For the text-containing cell, return its midpoint in [x, y] coordinate format. 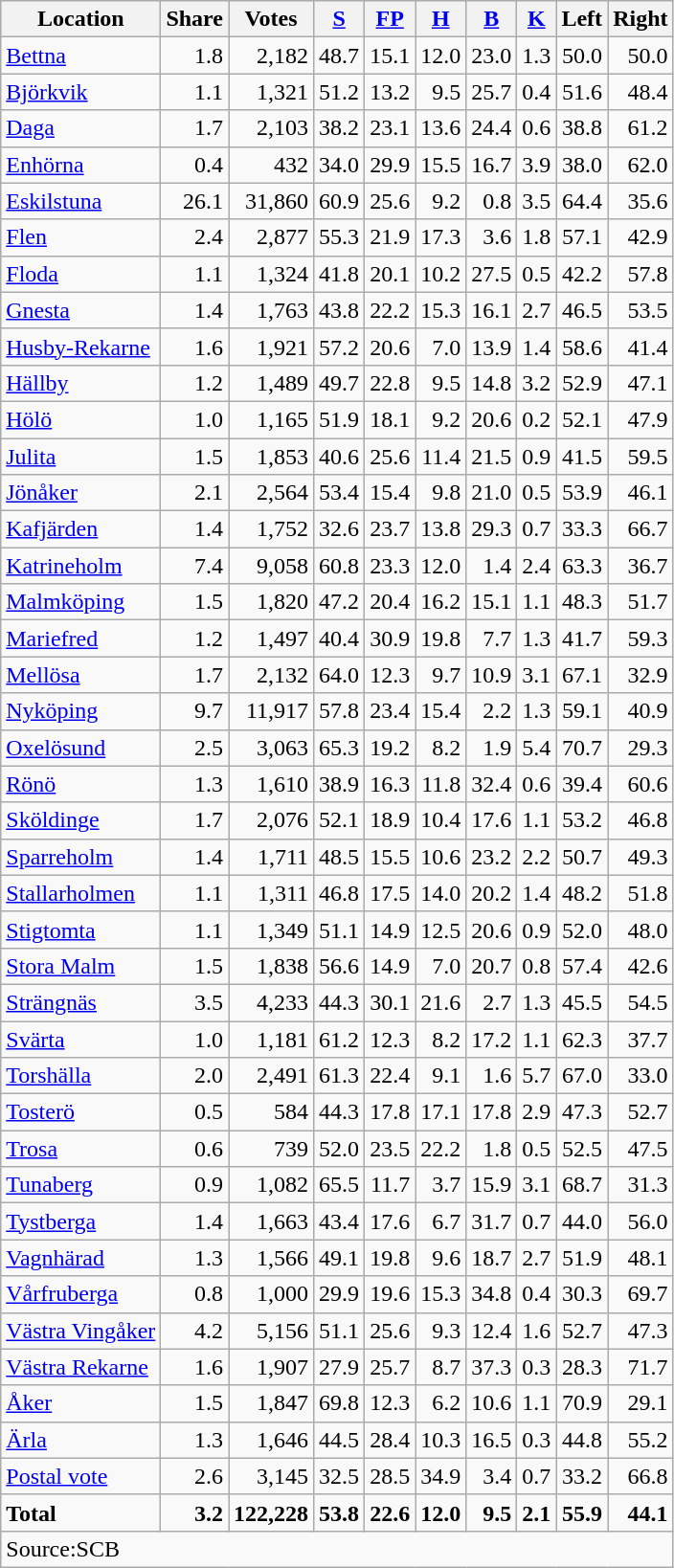
53.8 [339, 1512]
Trosa [80, 1149]
18.7 [492, 1258]
65.5 [339, 1185]
1,311 [272, 893]
48.1 [640, 1258]
H [440, 19]
45.5 [582, 1002]
53.2 [582, 820]
52.5 [582, 1149]
0.2 [536, 419]
10.2 [440, 274]
10.3 [440, 1440]
Hällby [80, 383]
40.6 [339, 457]
21.9 [391, 237]
53.4 [339, 493]
9.3 [440, 1331]
1,921 [272, 347]
5.4 [536, 748]
4.2 [195, 1331]
67.1 [582, 675]
60.9 [339, 201]
30.3 [582, 1294]
739 [272, 1149]
42.2 [582, 274]
Kafjärden [80, 529]
37.3 [492, 1367]
32.5 [339, 1476]
18.9 [391, 820]
17.2 [492, 1039]
5,156 [272, 1331]
46.1 [640, 493]
14.8 [492, 383]
Mariefred [80, 638]
20.7 [492, 966]
60.6 [640, 784]
2,491 [272, 1076]
51.2 [339, 92]
Ärla [80, 1440]
1,838 [272, 966]
16.2 [440, 602]
1,489 [272, 383]
65.3 [339, 748]
Nyköping [80, 711]
50.7 [582, 857]
44.8 [582, 1440]
4,233 [272, 1002]
34.8 [492, 1294]
Bettna [80, 56]
1,610 [272, 784]
37.7 [640, 1039]
59.3 [640, 638]
1,324 [272, 274]
Malmköping [80, 602]
42.6 [640, 966]
432 [272, 165]
56.6 [339, 966]
1,165 [272, 419]
62.3 [582, 1039]
52.9 [582, 383]
21.0 [492, 493]
3.7 [440, 1185]
Vårfruberga [80, 1294]
Svärta [80, 1039]
66.8 [640, 1476]
Julita [80, 457]
56.0 [640, 1221]
Katrineholm [80, 566]
16.5 [492, 1440]
Gnesta [80, 310]
23.1 [391, 128]
47.2 [339, 602]
10.4 [440, 820]
Sparreholm [80, 857]
57.4 [582, 966]
1,820 [272, 602]
58.6 [582, 347]
24.4 [492, 128]
Flen [80, 237]
1,847 [272, 1403]
70.7 [582, 748]
Mellösa [80, 675]
1,349 [272, 930]
26.1 [195, 201]
31.3 [640, 1185]
Source:SCB [337, 1549]
2,182 [272, 56]
64.4 [582, 201]
Tystberga [80, 1221]
64.0 [339, 675]
34.9 [440, 1476]
1,853 [272, 457]
67.0 [582, 1076]
1,907 [272, 1367]
39.4 [582, 784]
33.2 [582, 1476]
Share [195, 19]
11.4 [440, 457]
48.4 [640, 92]
41.7 [582, 638]
Enhörna [80, 165]
55.3 [339, 237]
2.0 [195, 1076]
20.4 [391, 602]
46.5 [582, 310]
59.5 [640, 457]
23.3 [391, 566]
Västra Vingåker [80, 1331]
34.0 [339, 165]
30.1 [391, 1002]
22.8 [391, 383]
40.4 [339, 638]
49.1 [339, 1258]
27.9 [339, 1367]
61.3 [339, 1076]
69.8 [339, 1403]
53.5 [640, 310]
2,103 [272, 128]
18.1 [391, 419]
23.4 [391, 711]
66.7 [640, 529]
12.4 [492, 1331]
42.9 [640, 237]
Tosterö [80, 1112]
44.5 [339, 1440]
28.5 [391, 1476]
3,145 [272, 1476]
12.5 [440, 930]
33.3 [582, 529]
Husby-Rekarne [80, 347]
1,566 [272, 1258]
Stigtomta [80, 930]
Floda [80, 274]
9.6 [440, 1258]
3.4 [492, 1476]
28.4 [391, 1440]
7.7 [492, 638]
16.1 [492, 310]
5.7 [536, 1076]
60.8 [339, 566]
Oxelösund [80, 748]
35.6 [640, 201]
20.1 [391, 274]
1,321 [272, 92]
36.7 [640, 566]
Sköldinge [80, 820]
2,076 [272, 820]
2,564 [272, 493]
69.7 [640, 1294]
63.3 [582, 566]
57.1 [582, 237]
10.9 [492, 675]
38.9 [339, 784]
13.8 [440, 529]
41.8 [339, 274]
Åker [80, 1403]
1,763 [272, 310]
3.9 [536, 165]
40.9 [640, 711]
9.8 [440, 493]
38.8 [582, 128]
33.0 [640, 1076]
48.7 [339, 56]
Strängnäs [80, 1002]
21.5 [492, 457]
Location [80, 19]
51.7 [640, 602]
14.0 [440, 893]
62.0 [640, 165]
11.8 [440, 784]
27.5 [492, 274]
53.9 [582, 493]
70.9 [582, 1403]
32.6 [339, 529]
32.4 [492, 784]
51.8 [640, 893]
1,646 [272, 1440]
23.7 [391, 529]
23.2 [492, 857]
17.3 [440, 237]
2.5 [195, 748]
48.2 [582, 893]
32.9 [640, 675]
B [492, 19]
13.9 [492, 347]
43.4 [339, 1221]
13.6 [440, 128]
Torshälla [80, 1076]
22.6 [391, 1512]
47.9 [640, 419]
Total [80, 1512]
1,711 [272, 857]
28.3 [582, 1367]
49.3 [640, 857]
Vagnhärad [80, 1258]
38.0 [582, 165]
71.7 [640, 1367]
23.0 [492, 56]
FP [391, 19]
Postal vote [80, 1476]
Västra Rekarne [80, 1367]
17.1 [440, 1112]
31.7 [492, 1221]
2,132 [272, 675]
1,082 [272, 1185]
51.6 [582, 92]
1,497 [272, 638]
49.7 [339, 383]
68.7 [582, 1185]
20.2 [492, 893]
2.9 [536, 1112]
3.6 [492, 237]
22.4 [391, 1076]
1.9 [492, 748]
2,877 [272, 237]
K [536, 19]
9,058 [272, 566]
47.5 [640, 1149]
41.5 [582, 457]
29.1 [640, 1403]
44.1 [640, 1512]
6.7 [440, 1221]
19.2 [391, 748]
48.3 [582, 602]
6.2 [440, 1403]
15.9 [492, 1185]
30.9 [391, 638]
11,917 [272, 711]
44.0 [582, 1221]
23.5 [391, 1149]
S [339, 19]
13.2 [391, 92]
Hölö [80, 419]
31,860 [272, 201]
57.2 [339, 347]
3,063 [272, 748]
9.1 [440, 1076]
Daga [80, 128]
Tunaberg [80, 1185]
2.6 [195, 1476]
21.6 [440, 1002]
Stallarholmen [80, 893]
1,752 [272, 529]
54.5 [640, 1002]
Björkvik [80, 92]
11.7 [391, 1185]
19.6 [391, 1294]
38.2 [339, 128]
17.5 [391, 893]
8.7 [440, 1367]
1,181 [272, 1039]
Jönåker [80, 493]
Eskilstuna [80, 201]
43.8 [339, 310]
7.4 [195, 566]
48.0 [640, 930]
122,228 [272, 1512]
55.2 [640, 1440]
16.7 [492, 165]
Rönö [80, 784]
1,663 [272, 1221]
16.3 [391, 784]
48.5 [339, 857]
59.1 [582, 711]
Votes [272, 19]
41.4 [640, 347]
47.1 [640, 383]
Stora Malm [80, 966]
1,000 [272, 1294]
584 [272, 1112]
Left [582, 19]
Right [640, 19]
55.9 [582, 1512]
